Detect which cell encompasses the target text, then output its [x, y] center coordinate. 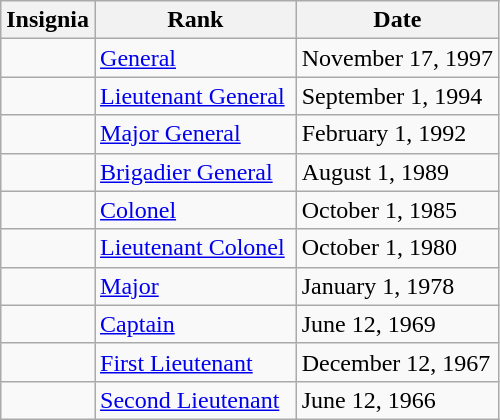
Captain [196, 324]
June 12, 1966 [397, 400]
Insignia [48, 20]
December 12, 1967 [397, 362]
General [196, 58]
October 1, 1985 [397, 210]
September 1, 1994 [397, 96]
February 1, 1992 [397, 134]
Date [397, 20]
Lieutenant Colonel [196, 248]
October 1, 1980 [397, 248]
Brigadier General [196, 172]
Rank [196, 20]
January 1, 1978 [397, 286]
Second Lieutenant [196, 400]
June 12, 1969 [397, 324]
November 17, 1997 [397, 58]
Major [196, 286]
Major General [196, 134]
August 1, 1989 [397, 172]
Lieutenant General [196, 96]
Colonel [196, 210]
First Lieutenant [196, 362]
